Find where the given text appears and provide that cell's center as [X, Y] coordinate. 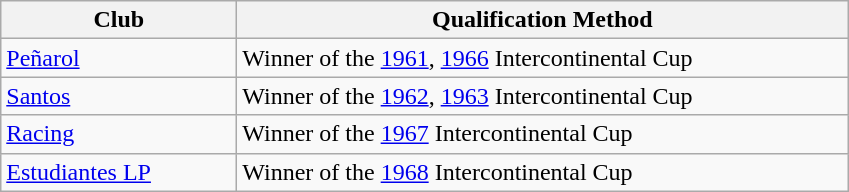
Santos [119, 96]
Winner of the 1967 Intercontinental Cup [542, 134]
Estudiantes LP [119, 172]
Winner of the 1961, 1966 Intercontinental Cup [542, 58]
Qualification Method [542, 20]
Racing [119, 134]
Peñarol [119, 58]
Winner of the 1962, 1963 Intercontinental Cup [542, 96]
Club [119, 20]
Winner of the 1968 Intercontinental Cup [542, 172]
